Scan for the cell matching the given text and deliver its [x, y] coordinate at center. 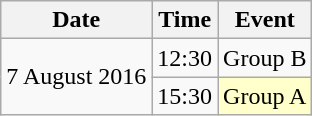
Group A [265, 96]
12:30 [185, 58]
Group B [265, 58]
Time [185, 20]
15:30 [185, 96]
Event [265, 20]
7 August 2016 [76, 77]
Date [76, 20]
